Output the [X, Y] coordinate of the center of the cell containing the given text.  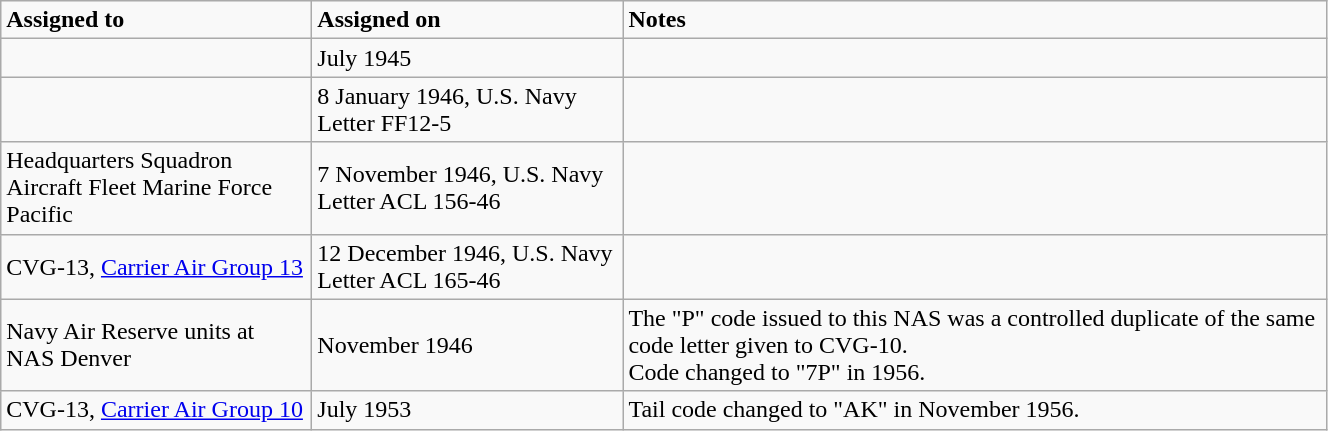
Navy Air Reserve units at NAS Denver [156, 345]
8 January 1946, U.S. Navy Letter FF12-5 [468, 110]
The "P" code issued to this NAS was a controlled duplicate of the same code letter given to CVG-10.Code changed to "7P" in 1956. [975, 345]
Notes [975, 20]
CVG-13, Carrier Air Group 13 [156, 266]
July 1953 [468, 410]
CVG-13, Carrier Air Group 10 [156, 410]
Assigned on [468, 20]
November 1946 [468, 345]
Assigned to [156, 20]
7 November 1946, U.S. Navy Letter ACL 156-46 [468, 188]
July 1945 [468, 58]
12 December 1946, U.S. Navy Letter ACL 165-46 [468, 266]
Headquarters Squadron Aircraft Fleet Marine Force Pacific [156, 188]
Tail code changed to "AK" in November 1956. [975, 410]
